Scan for the cell matching the given text and deliver its [X, Y] coordinate at center. 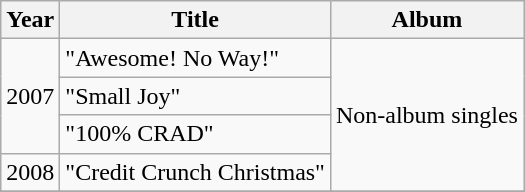
"Awesome! No Way!" [196, 58]
Non-album singles [426, 115]
2008 [30, 172]
Year [30, 20]
Album [426, 20]
2007 [30, 96]
"Credit Crunch Christmas" [196, 172]
Title [196, 20]
"100% CRAD" [196, 134]
"Small Joy" [196, 96]
